Locate the cell with the specified text and output its [X, Y] center coordinate. 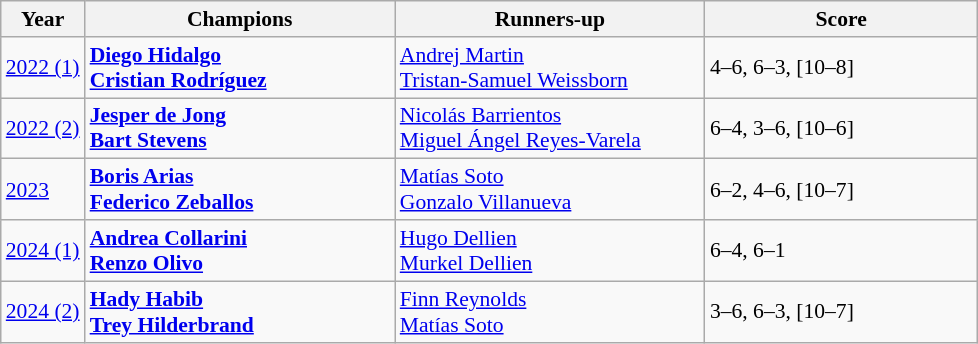
Champions [240, 19]
2024 (1) [43, 250]
Matías Soto Gonzalo Villanueva [550, 190]
6–2, 4–6, [10–7] [842, 190]
2023 [43, 190]
Boris Arias Federico Zeballos [240, 190]
2022 (1) [43, 68]
Runners-up [550, 19]
Jesper de Jong Bart Stevens [240, 128]
6–4, 3–6, [10–6] [842, 128]
Hugo Dellien Murkel Dellien [550, 250]
4–6, 6–3, [10–8] [842, 68]
Hady Habib Trey Hilderbrand [240, 312]
Score [842, 19]
Year [43, 19]
Andrej Martin Tristan-Samuel Weissborn [550, 68]
Andrea Collarini Renzo Olivo [240, 250]
Diego Hidalgo Cristian Rodríguez [240, 68]
Finn Reynolds Matías Soto [550, 312]
2024 (2) [43, 312]
2022 (2) [43, 128]
3–6, 6–3, [10–7] [842, 312]
6–4, 6–1 [842, 250]
Nicolás Barrientos Miguel Ángel Reyes-Varela [550, 128]
